Provide the (X, Y) coordinate of the cell's center where the given text is located.  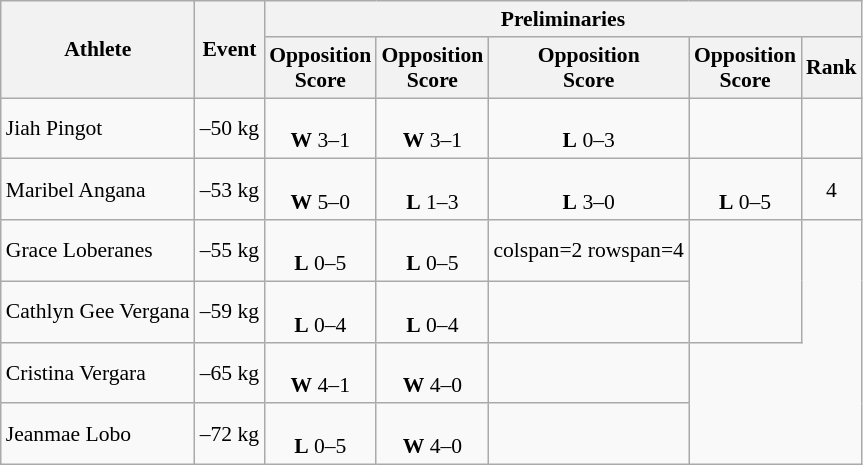
W 5–0 (320, 190)
L 3–0 (588, 190)
Jiah Pingot (98, 128)
–55 kg (230, 250)
L 1–3 (432, 190)
L 0–3 (588, 128)
Preliminaries (562, 19)
–59 kg (230, 312)
–50 kg (230, 128)
Cristina Vergara (98, 372)
–72 kg (230, 434)
–53 kg (230, 190)
Event (230, 50)
Grace Loberanes (98, 250)
Maribel Angana (98, 190)
colspan=2 rowspan=4 (588, 250)
Athlete (98, 50)
–65 kg (230, 372)
Rank (832, 68)
4 (832, 190)
W 4–1 (320, 372)
Cathlyn Gee Vergana (98, 312)
Jeanmae Lobo (98, 434)
